Extract the [X, Y] coordinate from the center of the cell holding the provided text.  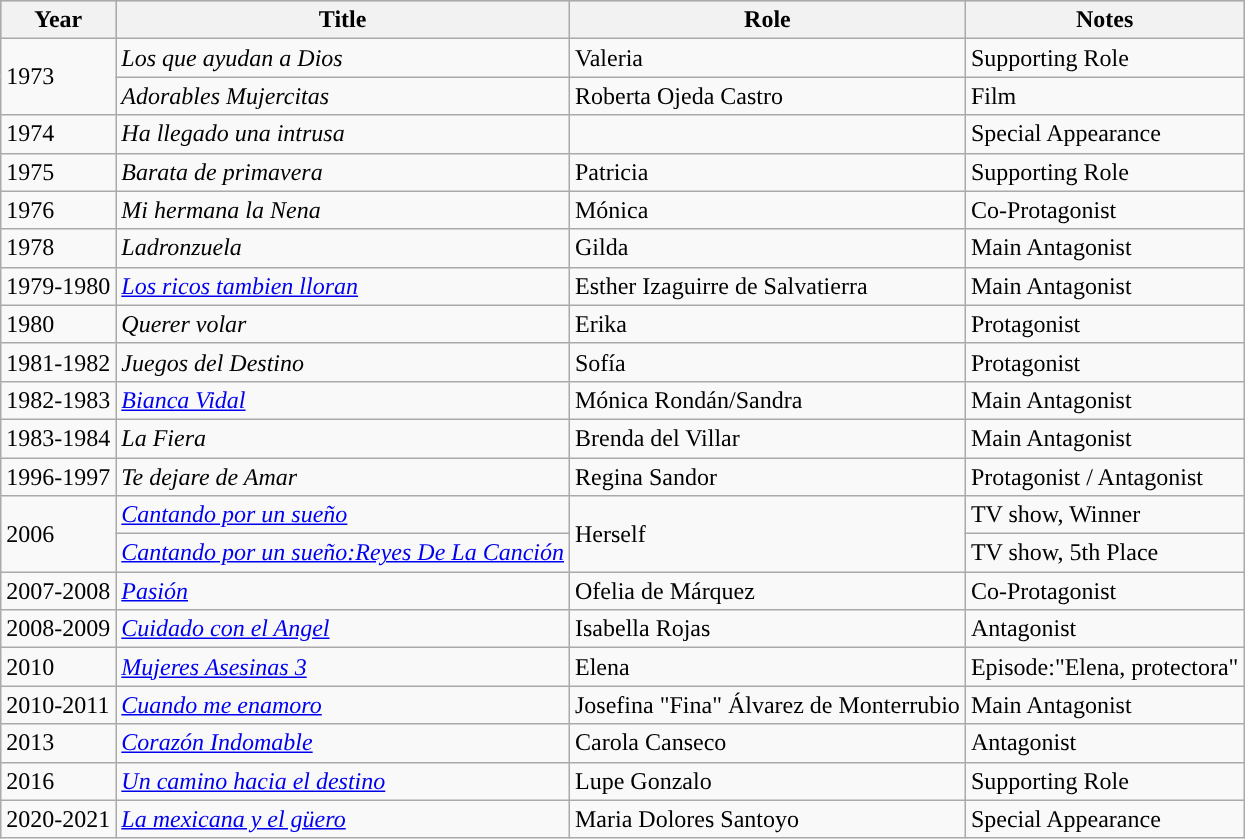
Patricia [767, 172]
Cuidado con el Angel [343, 629]
2006 [58, 534]
Carola Canseco [767, 743]
1983-1984 [58, 438]
1974 [58, 134]
Brenda del Villar [767, 438]
Querer volar [343, 324]
Ladronzuela [343, 248]
Notes [1104, 20]
1975 [58, 172]
2020-2021 [58, 819]
Mujeres Asesinas 3 [343, 667]
Barata de primavera [343, 172]
Role [767, 20]
Adorables Mujercitas [343, 96]
Ha llegado una intrusa [343, 134]
Josefina "Fina" Álvarez de Monterrubio [767, 705]
La Fiera [343, 438]
Cantando por un sueño [343, 515]
Protagonist / Antagonist [1104, 477]
Juegos del Destino [343, 362]
Episode:"Elena, protectora" [1104, 667]
Maria Dolores Santoyo [767, 819]
Cuando me enamoro [343, 705]
Film [1104, 96]
2013 [58, 743]
Pasión [343, 591]
Herself [767, 534]
Elena [767, 667]
2016 [58, 781]
Los que ayudan a Dios [343, 58]
Corazón Indomable [343, 743]
2010 [58, 667]
Esther Izaguirre de Salvatierra [767, 286]
Ofelia de Márquez [767, 591]
Isabella Rojas [767, 629]
Title [343, 20]
Roberta Ojeda Castro [767, 96]
La mexicana y el güero [343, 819]
Erika [767, 324]
Los ricos tambien lloran [343, 286]
1980 [58, 324]
1973 [58, 77]
2007-2008 [58, 591]
Lupe Gonzalo [767, 781]
Mi hermana la Nena [343, 210]
2010-2011 [58, 705]
Un camino hacia el destino [343, 781]
1979-1980 [58, 286]
Mónica Rondán/Sandra [767, 400]
TV show, Winner [1104, 515]
Valeria [767, 58]
1996-1997 [58, 477]
TV show, 5th Place [1104, 553]
1978 [58, 248]
Regina Sandor [767, 477]
1982-1983 [58, 400]
Sofía [767, 362]
1981-1982 [58, 362]
2008-2009 [58, 629]
Year [58, 20]
Bianca Vidal [343, 400]
Cantando por un sueño:Reyes De La Canción [343, 553]
Te dejare de Amar [343, 477]
1976 [58, 210]
Mónica [767, 210]
Gilda [767, 248]
